Extract the [X, Y] coordinate from the center of the cell holding the provided text.  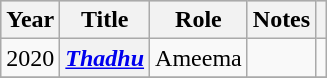
Thadhu [105, 58]
Ameema [199, 58]
Year [30, 20]
Title [105, 20]
Notes [281, 20]
Role [199, 20]
2020 [30, 58]
